Provide the (x, y) coordinate of the cell's center where the given text is located.  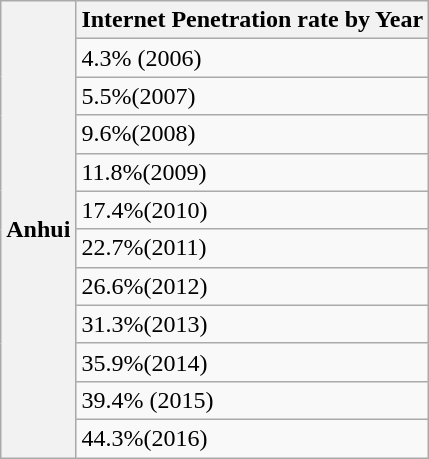
17.4%(2010) (252, 210)
5.5%(2007) (252, 96)
31.3%(2013) (252, 324)
26.6%(2012) (252, 286)
44.3%(2016) (252, 438)
22.7%(2011) (252, 248)
Anhui (38, 230)
11.8%(2009) (252, 172)
35.9%(2014) (252, 362)
9.6%(2008) (252, 134)
Internet Penetration rate by Year (252, 20)
4.3% (2006) (252, 58)
39.4% (2015) (252, 400)
